Determine the [x, y] coordinate at the center of the cell enclosing the given text.  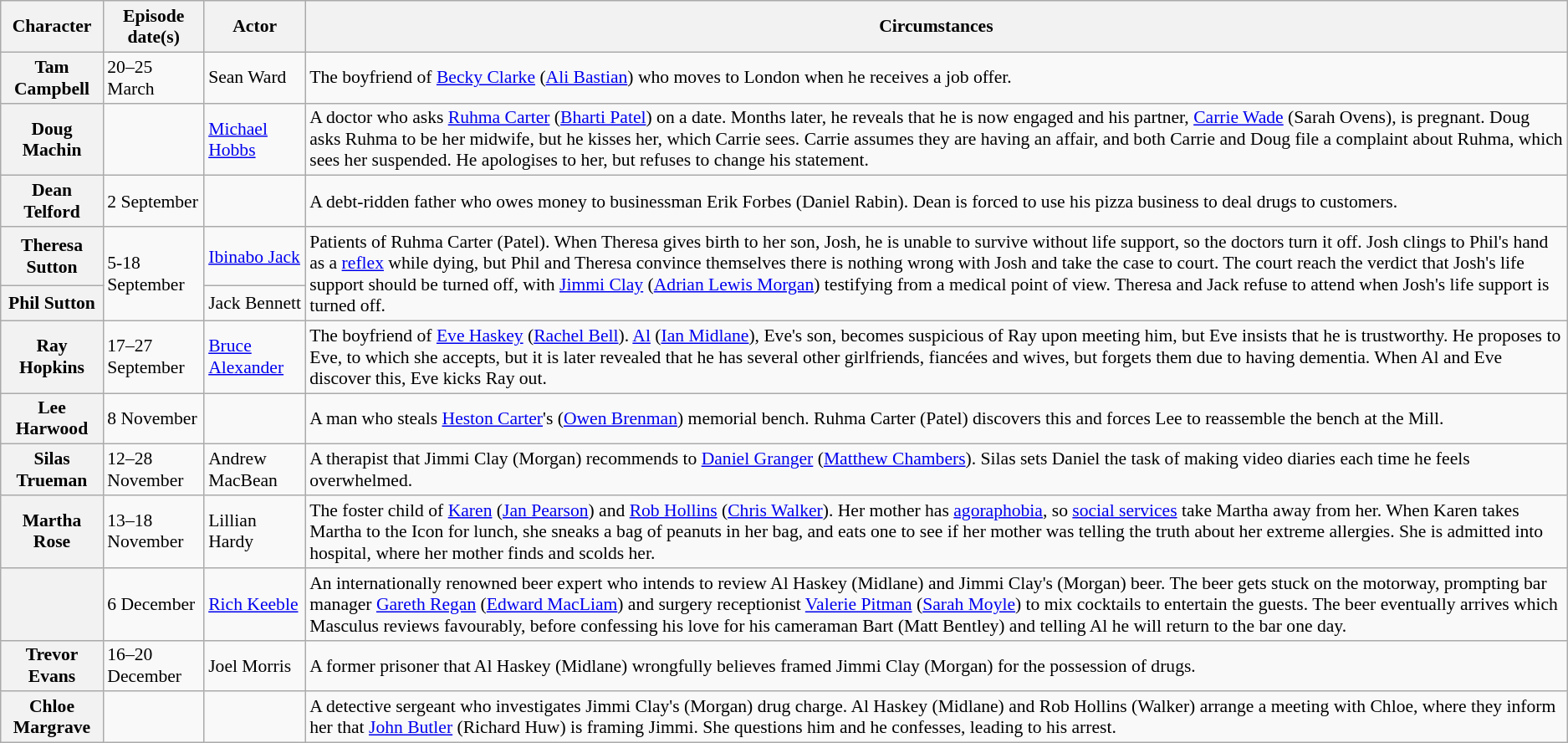
20–25 March [154, 77]
Martha Rose [52, 532]
Doug Machin [52, 139]
5-18 September [154, 274]
Joel Morris [254, 666]
A former prisoner that Al Haskey (Midlane) wrongfully believes framed Jimmi Clay (Morgan) for the possession of drugs. [936, 666]
Ibinabo Jack [254, 256]
Character [52, 27]
2 September [154, 201]
Michael Hobbs [254, 139]
Bruce Alexander [254, 356]
8 November [154, 418]
13–18 November [154, 532]
Lillian Hardy [254, 532]
The boyfriend of Becky Clarke (Ali Bastian) who moves to London when he receives a job offer. [936, 77]
Andrew MacBean [254, 470]
Phil Sutton [52, 303]
16–20 December [154, 666]
17–27 September [154, 356]
Lee Harwood [52, 418]
Ray Hopkins [52, 356]
Dean Telford [52, 201]
Trevor Evans [52, 666]
6 December [154, 604]
Tam Campbell [52, 77]
Actor [254, 27]
Theresa Sutton [52, 256]
Chloe Margrave [52, 718]
Circumstances [936, 27]
Episode date(s) [154, 27]
Sean Ward [254, 77]
Jack Bennett [254, 303]
Rich Keeble [254, 604]
12–28 November [154, 470]
A debt-ridden father who owes money to businessman Erik Forbes (Daniel Rabin). Dean is forced to use his pizza business to deal drugs to customers. [936, 201]
Silas Trueman [52, 470]
